Locate the cell with the specified text and output its (x, y) center coordinate. 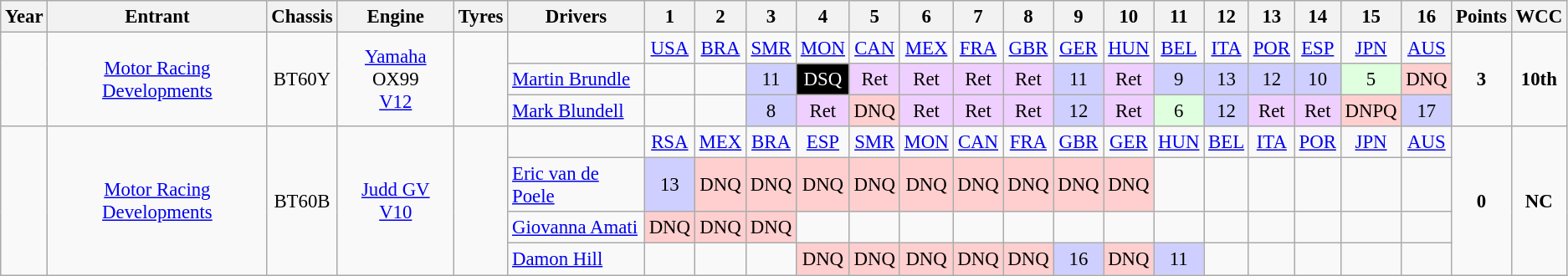
Drivers (576, 17)
BT60B (302, 201)
Eric van de Poele (576, 186)
Entrant (157, 17)
WCC (1539, 17)
DNPQ (1371, 111)
15 (1371, 17)
BT60Y (302, 80)
2 (720, 17)
Damon Hill (576, 259)
Yamaha OX99V12 (396, 80)
Martin Brundle (576, 79)
NC (1539, 201)
Engine (396, 17)
10th (1539, 80)
Giovanna Amati (576, 228)
RSA (669, 142)
Year (24, 17)
7 (978, 17)
Judd GVV10 (396, 201)
Mark Blundell (576, 111)
DSQ (822, 79)
Chassis (302, 17)
USA (669, 49)
0 (1481, 201)
14 (1317, 17)
Tyres (481, 17)
4 (822, 17)
1 (669, 17)
17 (1427, 111)
Points (1481, 17)
